Extract the [x, y] coordinate from the center of the cell holding the provided text.  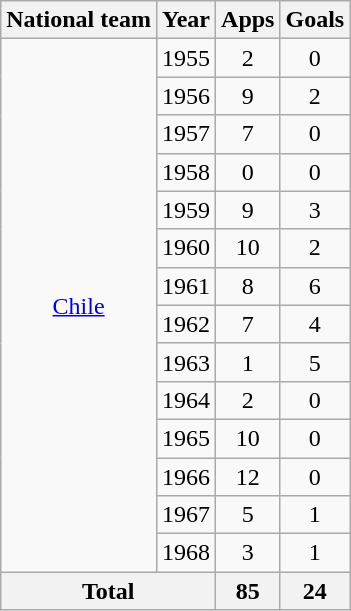
Year [186, 20]
1967 [186, 515]
1955 [186, 58]
8 [248, 286]
1962 [186, 324]
6 [315, 286]
1968 [186, 553]
1959 [186, 210]
4 [315, 324]
1956 [186, 96]
1964 [186, 400]
1960 [186, 248]
12 [248, 477]
1957 [186, 134]
Chile [79, 306]
National team [79, 20]
1966 [186, 477]
1963 [186, 362]
1961 [186, 286]
Total [108, 591]
24 [315, 591]
Apps [248, 20]
Goals [315, 20]
1965 [186, 438]
1958 [186, 172]
85 [248, 591]
